Scan for the cell matching the given text and deliver its [x, y] coordinate at center. 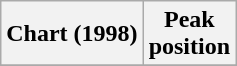
Chart (1998) [72, 34]
Peakposition [189, 34]
